Extract the [x, y] coordinate from the center of the cell holding the provided text.  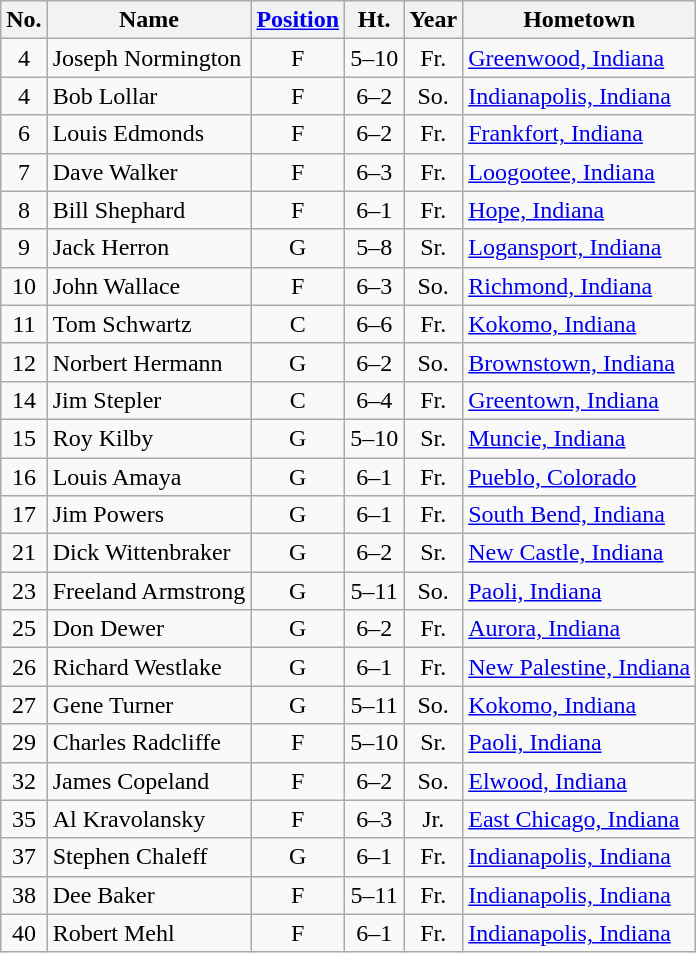
25 [24, 629]
Greenwood, Indiana [580, 58]
Name [149, 20]
29 [24, 743]
Tom Schwartz [149, 324]
6–6 [374, 324]
Year [434, 20]
Aurora, Indiana [580, 629]
Hometown [580, 20]
Roy Kilby [149, 438]
5–8 [374, 248]
Dave Walker [149, 172]
15 [24, 438]
9 [24, 248]
Muncie, Indiana [580, 438]
40 [24, 933]
23 [24, 591]
8 [24, 210]
Louis Amaya [149, 477]
Brownstown, Indiana [580, 362]
Jack Herron [149, 248]
10 [24, 286]
Frankfort, Indiana [580, 134]
Richmond, Indiana [580, 286]
Pueblo, Colorado [580, 477]
John Wallace [149, 286]
26 [24, 667]
Al Kravolansky [149, 819]
Bob Lollar [149, 96]
27 [24, 705]
Hope, Indiana [580, 210]
Elwood, Indiana [580, 781]
32 [24, 781]
16 [24, 477]
11 [24, 324]
Jim Powers [149, 515]
Jim Stepler [149, 400]
New Castle, Indiana [580, 553]
Logansport, Indiana [580, 248]
East Chicago, Indiana [580, 819]
Ht. [374, 20]
21 [24, 553]
Charles Radcliffe [149, 743]
Greentown, Indiana [580, 400]
South Bend, Indiana [580, 515]
Joseph Normington [149, 58]
6 [24, 134]
Stephen Chaleff [149, 857]
Robert Mehl [149, 933]
New Palestine, Indiana [580, 667]
17 [24, 515]
Jr. [434, 819]
12 [24, 362]
38 [24, 895]
35 [24, 819]
Gene Turner [149, 705]
Bill Shephard [149, 210]
Dick Wittenbraker [149, 553]
37 [24, 857]
Position [298, 20]
Freeland Armstrong [149, 591]
James Copeland [149, 781]
7 [24, 172]
Loogootee, Indiana [580, 172]
Richard Westlake [149, 667]
14 [24, 400]
6–4 [374, 400]
Louis Edmonds [149, 134]
Don Dewer [149, 629]
No. [24, 20]
Norbert Hermann [149, 362]
Dee Baker [149, 895]
